Identify which cell holds the provided text, then report its (X, Y) central coordinate. 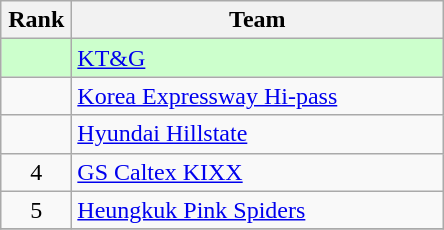
Korea Expressway Hi-pass (258, 96)
GS Caltex KIXX (258, 172)
Team (258, 20)
Heungkuk Pink Spiders (258, 210)
4 (36, 172)
Rank (36, 20)
KT&G (258, 58)
Hyundai Hillstate (258, 134)
5 (36, 210)
